Scan for the cell matching the given text and deliver its (X, Y) coordinate at center. 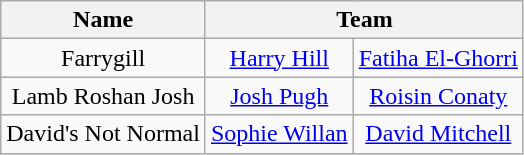
Roisin Conaty (438, 96)
Harry Hill (279, 58)
Fatiha El-Ghorri (438, 58)
Name (104, 20)
Sophie Willan (279, 134)
David's Not Normal (104, 134)
Josh Pugh (279, 96)
David Mitchell (438, 134)
Lamb Roshan Josh (104, 96)
Team (364, 20)
Farrygill (104, 58)
